Output the (X, Y) coordinate of the center of the cell containing the given text.  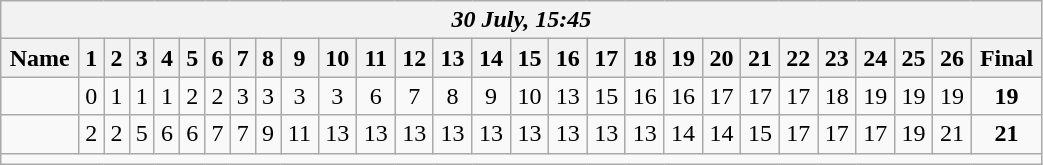
22 (798, 58)
4 (166, 58)
0 (92, 96)
26 (952, 58)
24 (875, 58)
12 (414, 58)
Name (40, 58)
Final (1006, 58)
30 July, 15:45 (522, 20)
23 (837, 58)
20 (721, 58)
25 (913, 58)
